Output the (X, Y) coordinate of the center of the cell containing the given text.  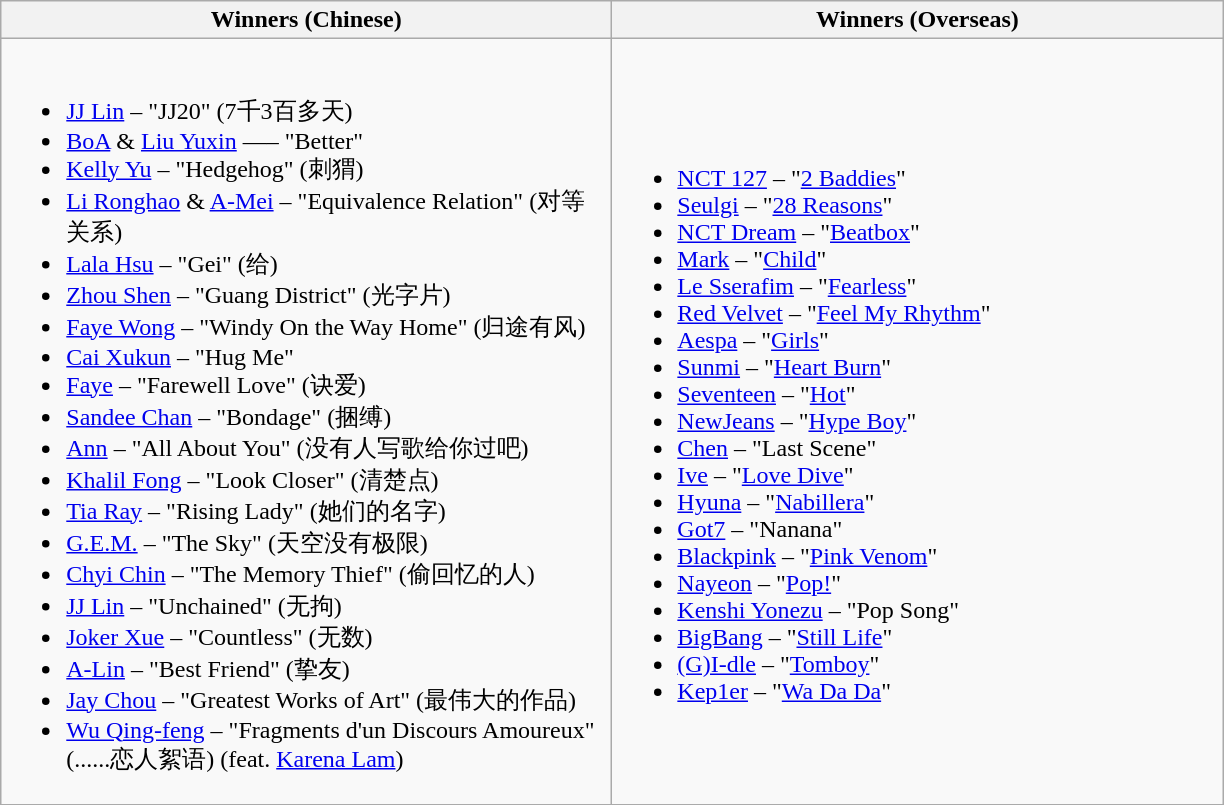
Winners (Overseas) (918, 20)
Winners (Chinese) (306, 20)
